Pinpoint the cell where the given text exists, returning its (X, Y) midpoint coordinate. 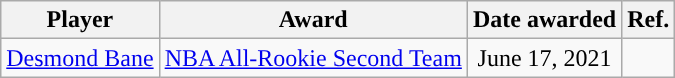
Player (80, 20)
Date awarded (544, 20)
Desmond Bane (80, 58)
NBA All-Rookie Second Team (313, 58)
Award (313, 20)
Ref. (648, 20)
June 17, 2021 (544, 58)
